Return the [X, Y] coordinate for the center point of the cell that contains the specified text.  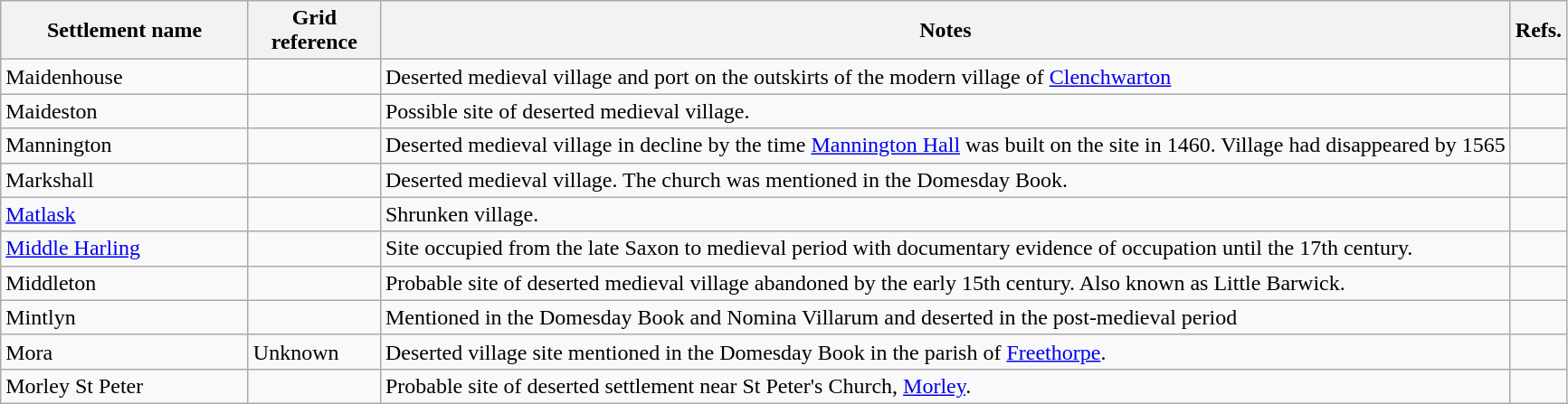
Markshall [125, 180]
Deserted medieval village. The church was mentioned in the Domesday Book. [945, 180]
Refs. [1538, 31]
Unknown [314, 352]
Morley St Peter [125, 386]
Middle Harling [125, 249]
Mentioned in the Domesday Book and Nomina Villarum and deserted in the post-medieval period [945, 317]
Grid reference [314, 31]
Deserted medieval village and port on the outskirts of the modern village of Clenchwarton [945, 77]
Site occupied from the late Saxon to medieval period with documentary evidence of occupation until the 17th century. [945, 249]
Settlement name [125, 31]
Matlask [125, 214]
Deserted village site mentioned in the Domesday Book in the parish of Freethorpe. [945, 352]
Mintlyn [125, 317]
Deserted medieval village in decline by the time Mannington Hall was built on the site in 1460. Village had disappeared by 1565 [945, 146]
Shrunken village. [945, 214]
Probable site of deserted medieval village abandoned by the early 15th century. Also known as Little Barwick. [945, 283]
Mannington [125, 146]
Notes [945, 31]
Maidenhouse [125, 77]
Middleton [125, 283]
Probable site of deserted settlement near St Peter's Church, Morley. [945, 386]
Possible site of deserted medieval village. [945, 111]
Maideston [125, 111]
Mora [125, 352]
